From the cell containing the given text, extract its center point as [x, y] coordinate. 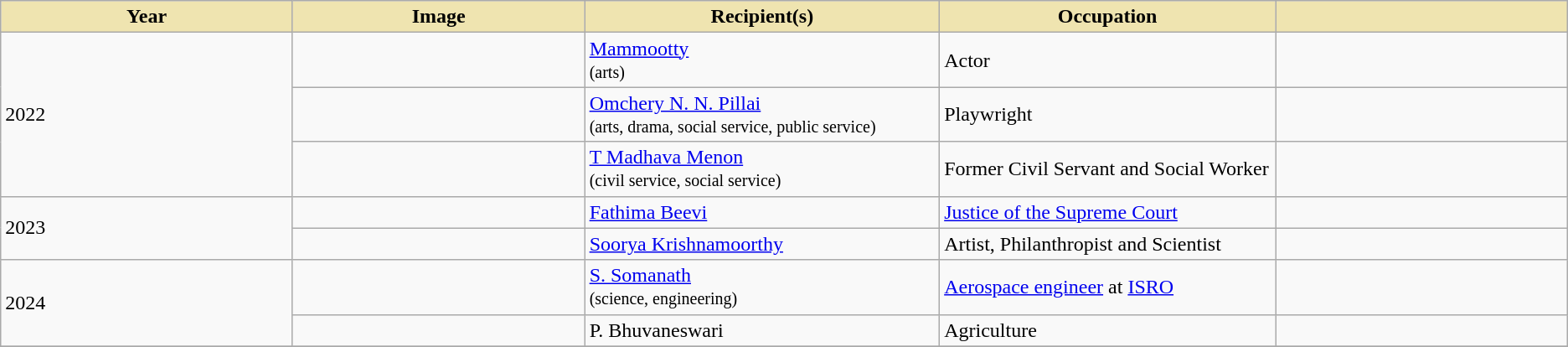
Image [439, 17]
Fathima Beevi [762, 212]
Omchery N. N. Pillai(arts, drama, social service, public service) [762, 114]
P. Bhuvaneswari [762, 330]
Soorya Krishnamoorthy [762, 244]
Agriculture [1107, 330]
Mammootty(arts) [762, 60]
Actor [1107, 60]
Justice of the Supreme Court [1107, 212]
S. Somanath(science, engineering) [762, 287]
2024 [147, 303]
2022 [147, 114]
Artist, Philanthropist and Scientist [1107, 244]
Playwright [1107, 114]
Occupation [1107, 17]
2023 [147, 228]
T Madhava Menon(civil service, social service) [762, 169]
Former Civil Servant and Social Worker [1107, 169]
Recipient(s) [762, 17]
Year [147, 17]
Aerospace engineer at ISRO [1107, 287]
